Scan for the cell matching the given text and deliver its [x, y] coordinate at center. 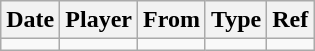
Date [30, 20]
Ref [290, 20]
Type [236, 20]
Player [99, 20]
From [171, 20]
